Find where the given text appears and provide that cell's center as (X, Y) coordinate. 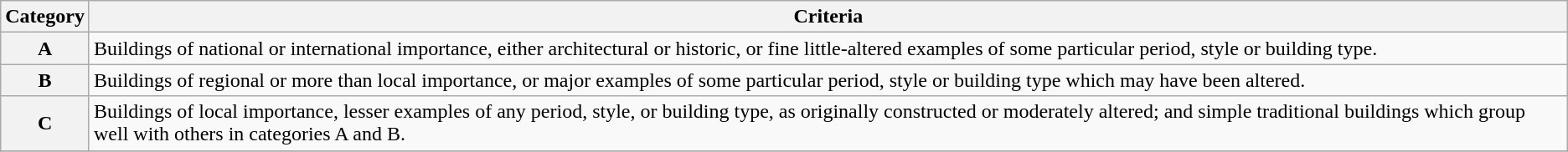
Category (45, 17)
Criteria (828, 17)
A (45, 48)
C (45, 124)
Buildings of regional or more than local importance, or major examples of some particular period, style or building type which may have been altered. (828, 80)
B (45, 80)
